Return the (x, y) coordinate for the center point of the cell that contains the specified text.  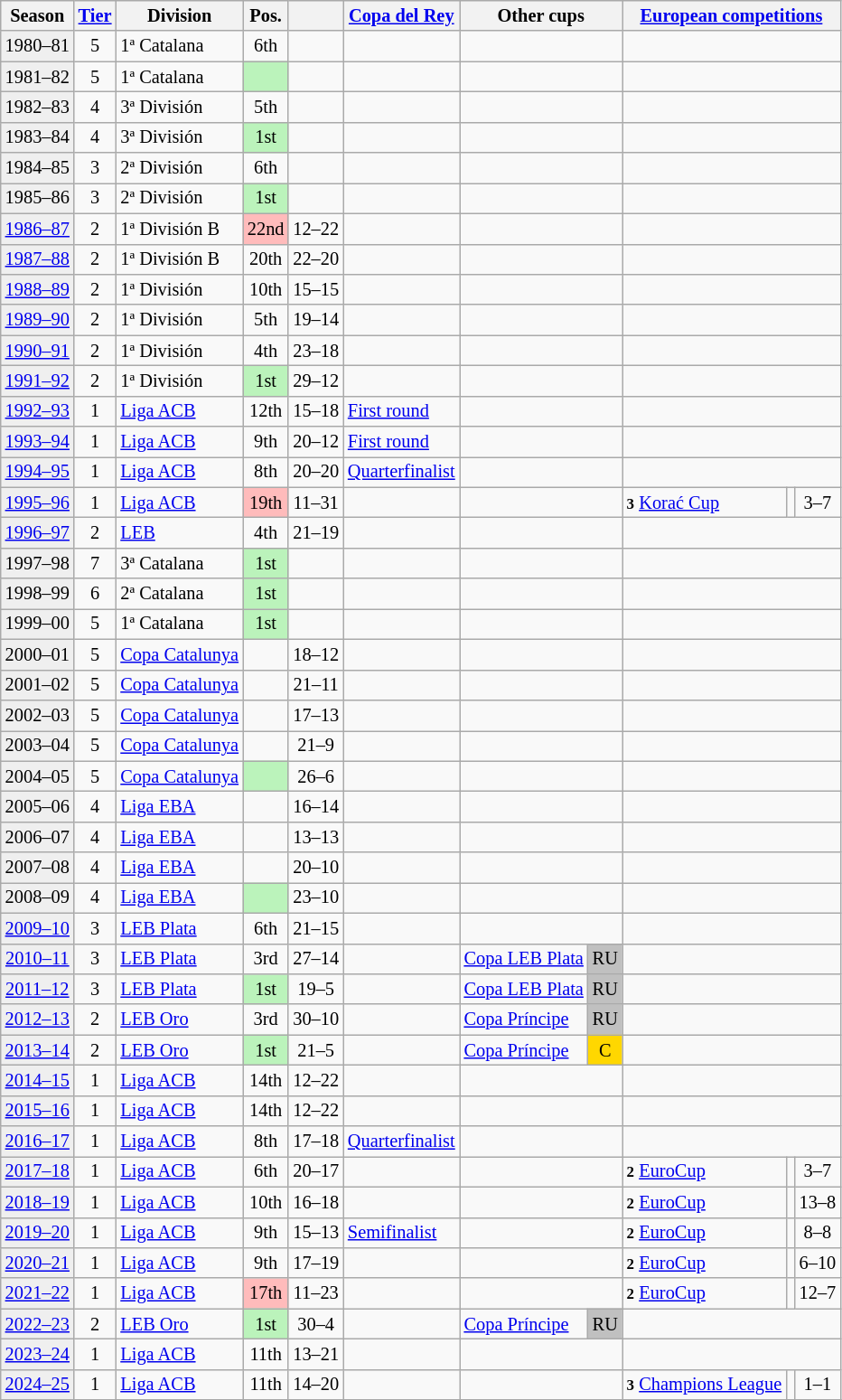
1998–99 (38, 594)
15–15 (316, 289)
17–18 (316, 1142)
12–7 (818, 1293)
1988–89 (38, 289)
6 (96, 594)
2005–06 (38, 806)
Copa del Rey (401, 15)
European competitions (732, 15)
20–20 (316, 472)
1983–84 (38, 137)
2007–08 (38, 868)
1985–86 (38, 198)
2019–20 (38, 1233)
18–12 (316, 654)
11–31 (316, 503)
7 (96, 563)
3ª Catalana (179, 563)
13–13 (316, 837)
2017–18 (38, 1171)
23–18 (316, 351)
1990–91 (38, 351)
2002–03 (38, 715)
15–13 (316, 1233)
Division (179, 15)
2ª Catalana (179, 594)
13–8 (818, 1202)
16–14 (316, 806)
Other cups (541, 15)
20–17 (316, 1171)
1993–94 (38, 442)
2024–25 (38, 1385)
19–14 (316, 320)
23–10 (316, 897)
1992–93 (38, 411)
2008–09 (38, 897)
2020–21 (38, 1263)
2023–24 (38, 1354)
2006–07 (38, 837)
30–10 (316, 1019)
2015–16 (38, 1111)
19th (266, 503)
14–20 (316, 1385)
1989–90 (38, 320)
2021–22 (38, 1293)
LEB (179, 532)
13–21 (316, 1354)
3 Korać Cup (705, 503)
2009–10 (38, 928)
2003–04 (38, 746)
Season (38, 15)
1987–88 (38, 259)
12th (266, 411)
2013–14 (38, 1050)
2018–19 (38, 1202)
1981–82 (38, 77)
C (605, 1050)
17–19 (316, 1263)
Pos. (266, 15)
2000–01 (38, 654)
1986–87 (38, 229)
2010–11 (38, 959)
20th (266, 259)
26–6 (316, 776)
1982–83 (38, 107)
22nd (266, 229)
1991–92 (38, 381)
2012–13 (38, 1019)
1996–97 (38, 532)
6–10 (818, 1263)
1984–85 (38, 168)
22–20 (316, 259)
15–18 (316, 411)
2022–23 (38, 1324)
1980–81 (38, 46)
2014–15 (38, 1080)
1997–98 (38, 563)
21–5 (316, 1050)
27–14 (316, 959)
21–9 (316, 746)
16–18 (316, 1202)
2016–17 (38, 1142)
17–13 (316, 715)
30–4 (316, 1324)
21–19 (316, 532)
21–11 (316, 685)
20–10 (316, 868)
20–12 (316, 442)
3 Champions League (705, 1385)
2004–05 (38, 776)
21–15 (316, 928)
1994–95 (38, 472)
1999–00 (38, 624)
1995–96 (38, 503)
11–23 (316, 1293)
29–12 (316, 381)
17th (266, 1293)
Semifinalist (401, 1233)
8–8 (818, 1233)
2001–02 (38, 685)
Tier (96, 15)
2011–12 (38, 989)
1–1 (818, 1385)
19–5 (316, 989)
